From the cell containing the given text, extract its center point as (X, Y) coordinate. 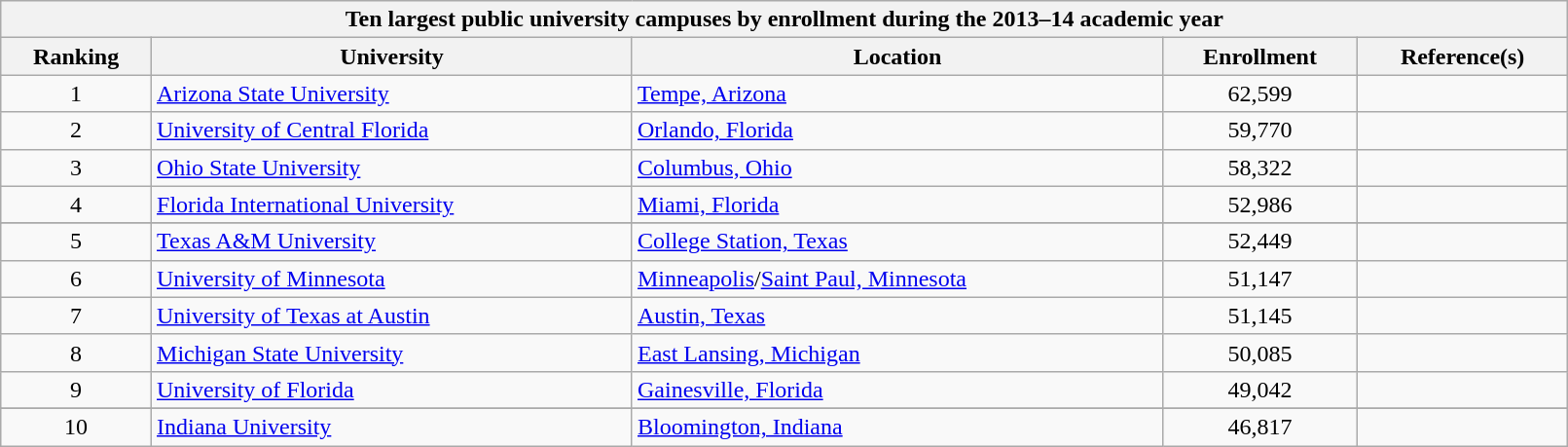
Minneapolis/Saint Paul, Minnesota (897, 279)
Austin, Texas (897, 316)
51,145 (1260, 316)
Florida International University (392, 205)
5 (76, 242)
Reference(s) (1462, 56)
Location (897, 56)
52,986 (1260, 205)
University of Central Florida (392, 130)
1 (76, 93)
Orlando, Florida (897, 130)
50,085 (1260, 353)
46,817 (1260, 427)
Gainesville, Florida (897, 390)
Michigan State University (392, 353)
51,147 (1260, 279)
University of Minnesota (392, 279)
Texas A&M University (392, 242)
Ohio State University (392, 168)
8 (76, 353)
Indiana University (392, 427)
University of Florida (392, 390)
9 (76, 390)
49,042 (1260, 390)
4 (76, 205)
East Lansing, Michigan (897, 353)
University (392, 56)
10 (76, 427)
Arizona State University (392, 93)
Bloomington, Indiana (897, 427)
3 (76, 168)
7 (76, 316)
62,599 (1260, 93)
Ranking (76, 56)
College Station, Texas (897, 242)
58,322 (1260, 168)
Ten largest public university campuses by enrollment during the 2013–14 academic year (784, 19)
University of Texas at Austin (392, 316)
52,449 (1260, 242)
6 (76, 279)
Tempe, Arizona (897, 93)
2 (76, 130)
Columbus, Ohio (897, 168)
Enrollment (1260, 56)
59,770 (1260, 130)
Miami, Florida (897, 205)
